Search for the cell housing the specified text and yield its [X, Y] center coordinate. 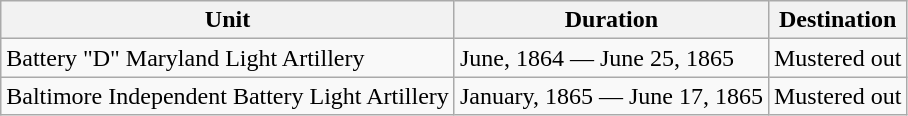
June, 1864 — June 25, 1865 [611, 58]
January, 1865 — June 17, 1865 [611, 96]
Unit [228, 20]
Baltimore Independent Battery Light Artillery [228, 96]
Destination [837, 20]
Battery "D" Maryland Light Artillery [228, 58]
Duration [611, 20]
